Return (X, Y) of the center of cell containing provided text 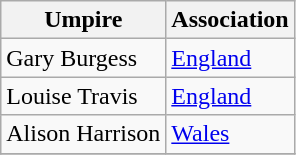
Alison Harrison (84, 134)
Wales (230, 134)
Gary Burgess (84, 58)
Umpire (84, 20)
Louise Travis (84, 96)
Association (230, 20)
